Capture the cell that displays the provided text and extract its [x, y] central coordinate. 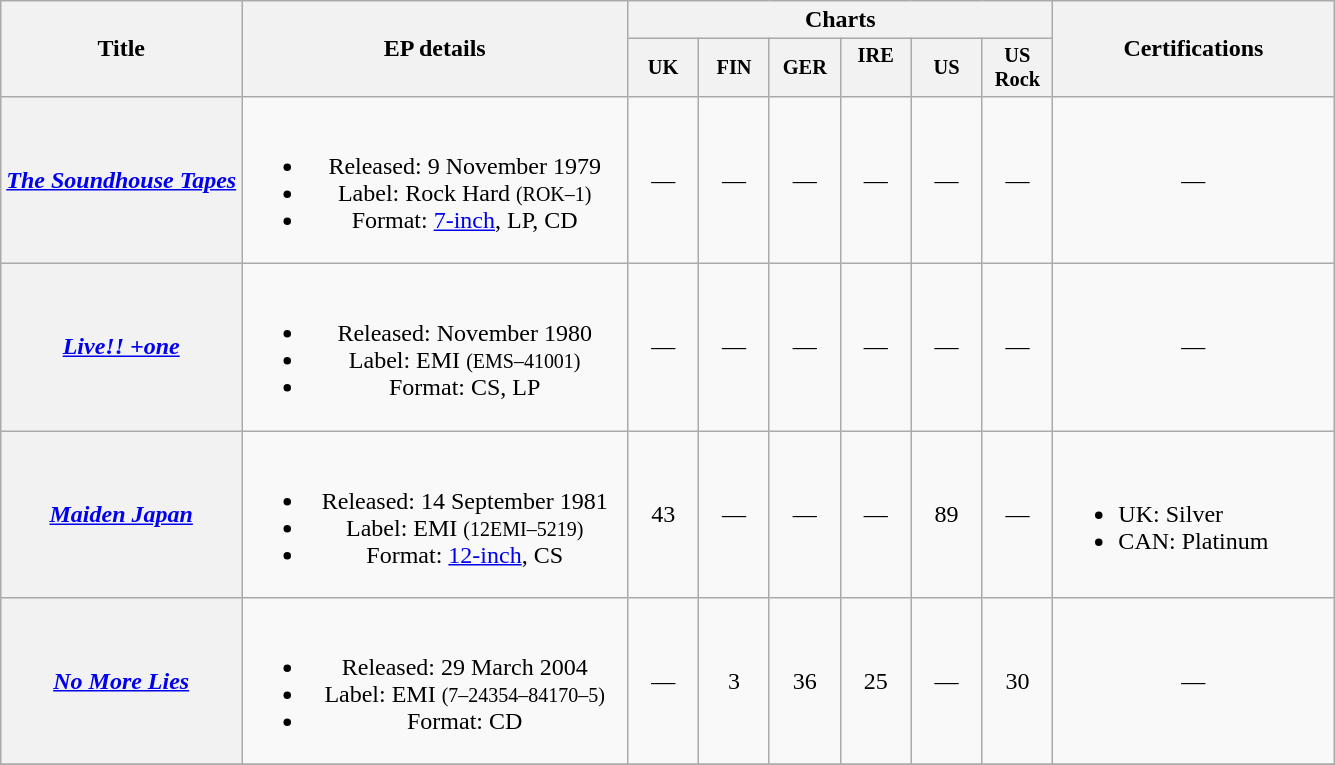
Released: November 1980Label: EMI (EMS–41001)Format: CS, LP [435, 348]
Released: 14 September 1981Label: EMI (12EMI–5219)Format: 12-inch, CS [435, 514]
UK: SilverCAN: Platinum [1194, 514]
US [946, 68]
89 [946, 514]
Released: 9 November 1979Label: Rock Hard (ROK–1)Format: 7-inch, LP, CD [435, 180]
Charts [840, 20]
Released: 29 March 2004Label: EMI (7–24354–84170–5)Format: CD [435, 682]
No More Lies [122, 682]
25 [876, 682]
IRE [876, 68]
Maiden Japan [122, 514]
43 [664, 514]
3 [734, 682]
EP details [435, 49]
US Rock [1018, 68]
FIN [734, 68]
GER [804, 68]
Certifications [1194, 49]
30 [1018, 682]
36 [804, 682]
Title [122, 49]
UK [664, 68]
Live!! +one [122, 348]
The Soundhouse Tapes [122, 180]
